Determine the (x, y) coordinate at the center of the cell enclosing the given text.  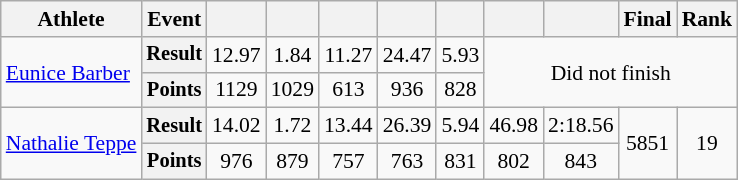
24.47 (408, 55)
14.02 (236, 126)
Did not finish (610, 72)
613 (348, 90)
1.84 (292, 55)
11.27 (348, 55)
828 (460, 90)
5.93 (460, 55)
763 (408, 162)
Rank (708, 19)
757 (348, 162)
Nathalie Teppe (72, 144)
13.44 (348, 126)
879 (292, 162)
Event (174, 19)
802 (514, 162)
1.72 (292, 126)
46.98 (514, 126)
1029 (292, 90)
1129 (236, 90)
5851 (648, 144)
976 (236, 162)
843 (580, 162)
936 (408, 90)
26.39 (408, 126)
19 (708, 144)
Final (648, 19)
831 (460, 162)
Eunice Barber (72, 72)
12.97 (236, 55)
2:18.56 (580, 126)
5.94 (460, 126)
Athlete (72, 19)
